Identify which cell holds the provided text, then report its [X, Y] central coordinate. 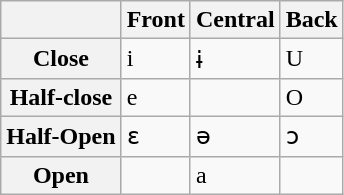
O [312, 97]
Half-Open [61, 136]
Central [235, 20]
Close [61, 59]
Back [312, 20]
U [312, 59]
a [235, 175]
ɔ [312, 136]
Front [156, 20]
ɛ [156, 136]
Open [61, 175]
ɨ [235, 59]
ə [235, 136]
Half-close [61, 97]
e [156, 97]
i [156, 59]
